Identify which cell holds the provided text, then report its (X, Y) central coordinate. 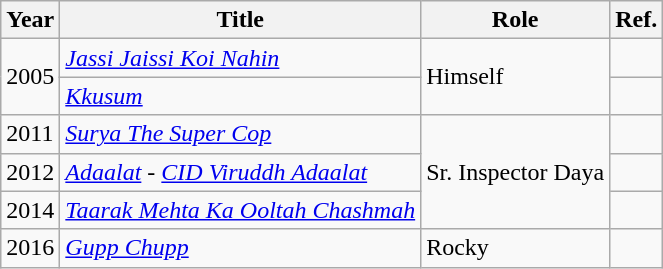
Taarak Mehta Ka Ooltah Chashmah (240, 210)
Sr. Inspector Daya (516, 172)
Surya The Super Cop (240, 134)
Kkusum (240, 96)
2011 (30, 134)
Ref. (636, 20)
2014 (30, 210)
Rocky (516, 248)
2012 (30, 172)
Adaalat - CID Viruddh Adaalat (240, 172)
Title (240, 20)
Jassi Jaissi Koi Nahin (240, 58)
2016 (30, 248)
Role (516, 20)
Year (30, 20)
2005 (30, 77)
Himself (516, 77)
Gupp Chupp (240, 248)
